Identify which cell holds the provided text, then report its (X, Y) central coordinate. 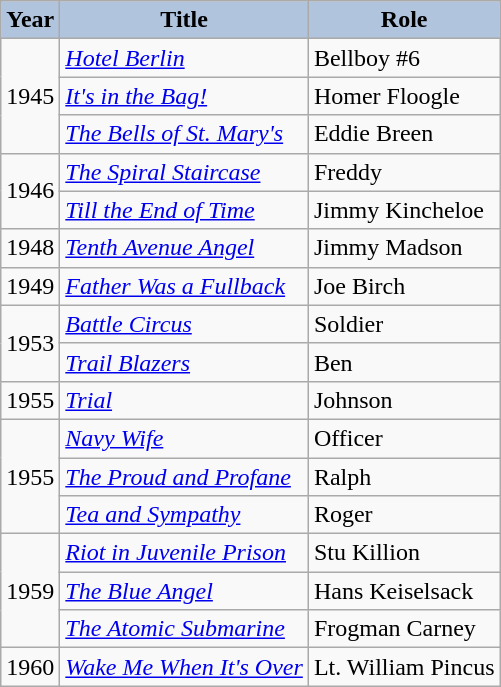
Tenth Avenue Angel (184, 248)
Trail Blazers (184, 362)
Roger (404, 515)
1948 (30, 248)
Battle Circus (184, 324)
Frogman Carney (404, 629)
Soldier (404, 324)
Jimmy Madson (404, 248)
Ben (404, 362)
Bellboy #6 (404, 58)
1949 (30, 286)
The Blue Angel (184, 591)
1945 (30, 96)
Eddie Breen (404, 134)
1953 (30, 343)
Riot in Juvenile Prison (184, 553)
Hans Keiselsack (404, 591)
Ralph (404, 477)
Freddy (404, 172)
Officer (404, 438)
The Atomic Submarine (184, 629)
Wake Me When It's Over (184, 667)
Till the End of Time (184, 210)
Homer Floogle (404, 96)
1960 (30, 667)
Title (184, 20)
Jimmy Kincheloe (404, 210)
Trial (184, 400)
It's in the Bag! (184, 96)
The Proud and Profane (184, 477)
Stu Killion (404, 553)
Navy Wife (184, 438)
Hotel Berlin (184, 58)
The Bells of St. Mary's (184, 134)
Joe Birch (404, 286)
1959 (30, 591)
Father Was a Fullback (184, 286)
Tea and Sympathy (184, 515)
The Spiral Staircase (184, 172)
Year (30, 20)
Lt. William Pincus (404, 667)
Johnson (404, 400)
1946 (30, 191)
Role (404, 20)
